Locate the cell with the specified text and output its [X, Y] center coordinate. 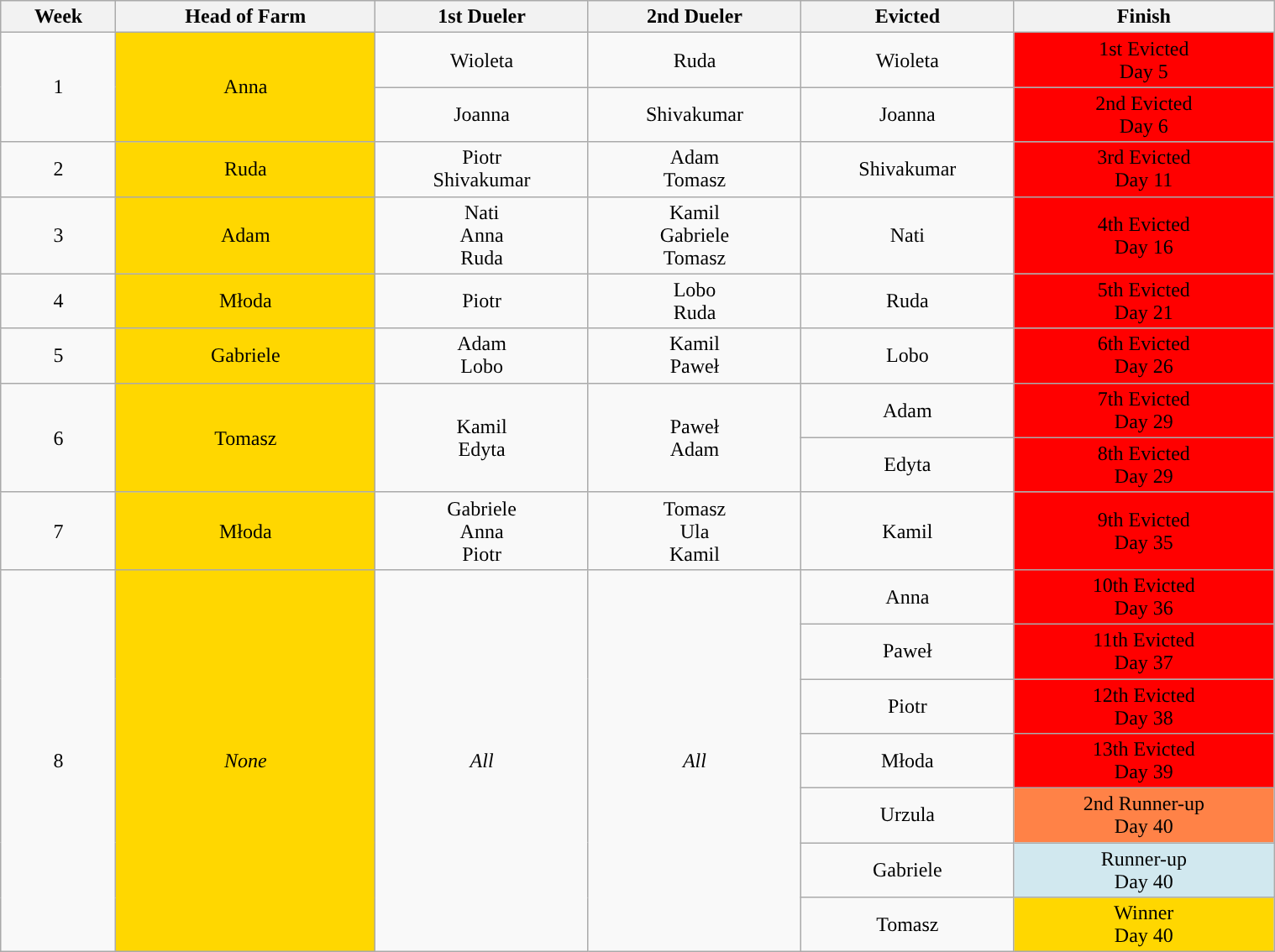
KamilEdyta [482, 437]
AdamLobo [482, 356]
4 [58, 301]
NatiAnnaRuda [482, 235]
12th EvictedDay 38 [1144, 705]
Paweł [907, 651]
10th EvictedDay 36 [1144, 596]
7th EvictedDay 29 [1144, 410]
Lobo [907, 356]
Week [58, 17]
GabrieleAnnaPiotr [482, 531]
5 [58, 356]
Head of Farm [245, 17]
LoboRuda [694, 301]
Runner-upDay 40 [1144, 870]
3rd EvictedDay 11 [1144, 170]
1 [58, 87]
TomaszUlaKamil [694, 531]
3 [58, 235]
4th EvictedDay 16 [1144, 235]
11th EvictedDay 37 [1144, 651]
Urzula [907, 816]
WinnerDay 40 [1144, 925]
7 [58, 531]
13th EvictedDay 39 [1144, 761]
5th EvictedDay 21 [1144, 301]
2nd EvictedDay 6 [1144, 114]
8th EvictedDay 29 [1144, 465]
None [245, 761]
9th EvictedDay 35 [1144, 531]
AdamTomasz [694, 170]
6th EvictedDay 26 [1144, 356]
1st Dueler [482, 17]
2 [58, 170]
Nati [907, 235]
Evicted [907, 17]
PawełAdam [694, 437]
Finish [1144, 17]
2nd Dueler [694, 17]
KamilPaweł [694, 356]
Edyta [907, 465]
8 [58, 761]
Kamil [907, 531]
6 [58, 437]
KamilGabrieleTomasz [694, 235]
2nd Runner-upDay 40 [1144, 816]
PiotrShivakumar [482, 170]
1st EvictedDay 5 [1144, 60]
